For the text-containing cell, return its midpoint in [x, y] coordinate format. 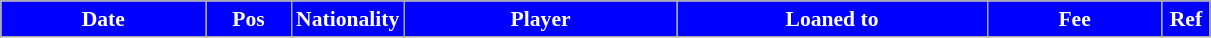
Date [104, 19]
Loaned to [832, 19]
Ref [1186, 19]
Nationality [348, 19]
Pos [248, 19]
Player [540, 19]
Fee [1074, 19]
